Search for the cell housing the specified text and yield its (x, y) center coordinate. 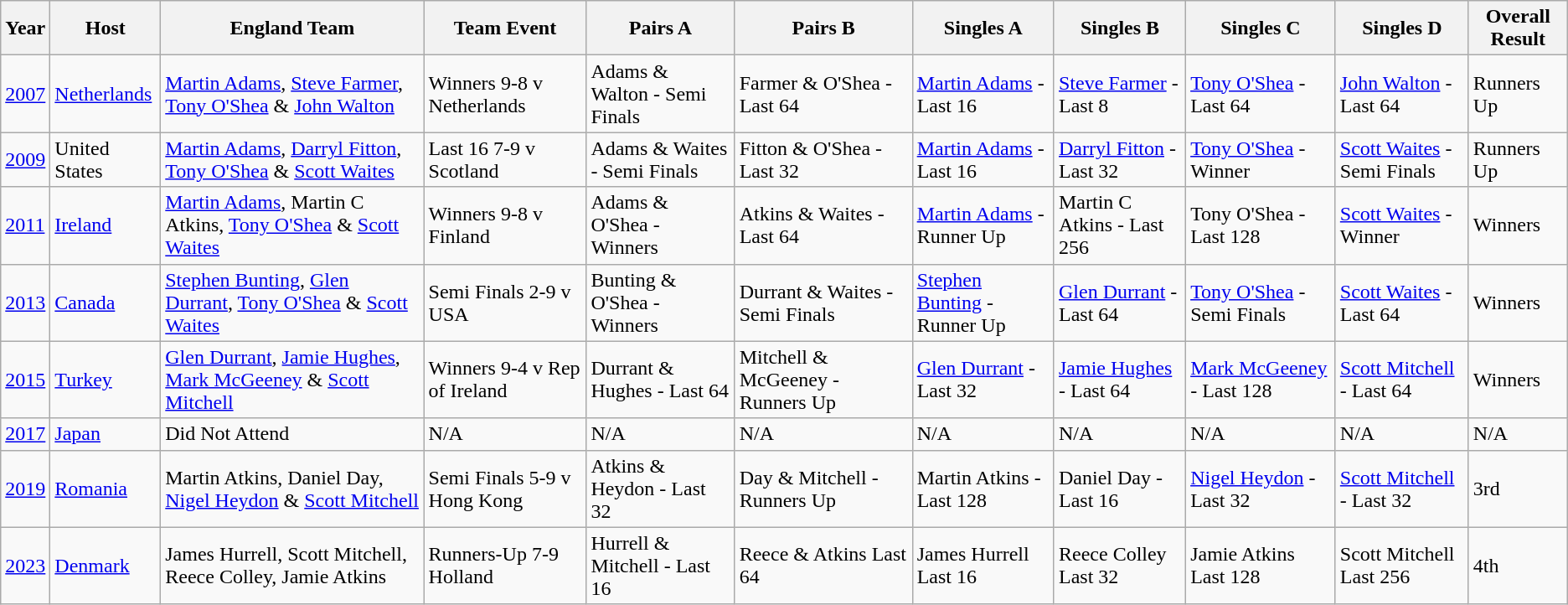
2015 (25, 380)
Singles A (983, 28)
Nigel Heydon - Last 32 (1261, 489)
Japan (106, 434)
Reece & Atkins Last 64 (823, 566)
Glen Durrant, Jamie Hughes, Mark McGeeney & Scott Mitchell (292, 380)
Jamie Atkins Last 128 (1261, 566)
Winners 9-8 v Netherlands (505, 94)
Stephen Bunting - Runner Up (983, 302)
Daniel Day - Last 16 (1119, 489)
Runners-Up 7-9 Holland (505, 566)
United States (106, 159)
Adams & Walton - Semi Finals (660, 94)
Adams & O'Shea - Winners (660, 225)
Winners 9-8 v Finland (505, 225)
Tony O'Shea - Last 128 (1261, 225)
Adams & Waites - Semi Finals (660, 159)
Martin Adams - Runner Up (983, 225)
John Walton - Last 64 (1402, 94)
Glen Durrant - Last 64 (1119, 302)
Denmark (106, 566)
Scott Waites - Semi Finals (1402, 159)
Semi Finals 5-9 v Hong Kong (505, 489)
2013 (25, 302)
Pairs B (823, 28)
4th (1518, 566)
Glen Durrant - Last 32 (983, 380)
Canada (106, 302)
2023 (25, 566)
James Hurrell Last 16 (983, 566)
England Team (292, 28)
Martin Atkins, Daniel Day, Nigel Heydon & Scott Mitchell (292, 489)
Fitton & O'Shea - Last 32 (823, 159)
Turkey (106, 380)
Hurrell & Mitchell - Last 16 (660, 566)
James Hurrell, Scott Mitchell, Reece Colley, Jamie Atkins (292, 566)
Overall Result (1518, 28)
Did Not Attend (292, 434)
Martin Adams, Darryl Fitton, Tony O'Shea & Scott Waites (292, 159)
Durrant & Waites - Semi Finals (823, 302)
Romania (106, 489)
Tony O'Shea - Semi Finals (1261, 302)
Singles B (1119, 28)
Scott Mitchell - Last 32 (1402, 489)
Darryl Fitton - Last 32 (1119, 159)
Mitchell & McGeeney - Runners Up (823, 380)
Semi Finals 2-9 v USA (505, 302)
Scott Mitchell - Last 64 (1402, 380)
Singles C (1261, 28)
Last 16 7-9 v Scotland (505, 159)
Atkins & Waites - Last 64 (823, 225)
Martin Adams, Steve Farmer, Tony O'Shea & John Walton (292, 94)
Ireland (106, 225)
Mark McGeeney - Last 128 (1261, 380)
3rd (1518, 489)
Host (106, 28)
2009 (25, 159)
Tony O'Shea - Last 64 (1261, 94)
Steve Farmer - Last 8 (1119, 94)
Durrant & Hughes - Last 64 (660, 380)
Scott Waites - Winner (1402, 225)
Pairs A (660, 28)
Farmer & O'Shea - Last 64 (823, 94)
2007 (25, 94)
Scott Waites - Last 64 (1402, 302)
Stephen Bunting, Glen Durrant, Tony O'Shea & Scott Waites (292, 302)
Winners 9-4 v Rep of Ireland (505, 380)
Netherlands (106, 94)
Reece Colley Last 32 (1119, 566)
Martin Adams, Martin C Atkins, Tony O'Shea & Scott Waites (292, 225)
Martin C Atkins - Last 256 (1119, 225)
Bunting & O'Shea - Winners (660, 302)
Day & Mitchell - Runners Up (823, 489)
Year (25, 28)
Jamie Hughes - Last 64 (1119, 380)
2011 (25, 225)
2017 (25, 434)
Team Event (505, 28)
Martin Atkins - Last 128 (983, 489)
Scott Mitchell Last 256 (1402, 566)
Atkins & Heydon - Last 32 (660, 489)
2019 (25, 489)
Singles D (1402, 28)
Tony O'Shea - Winner (1261, 159)
